Search for the cell housing the specified text and yield its (X, Y) center coordinate. 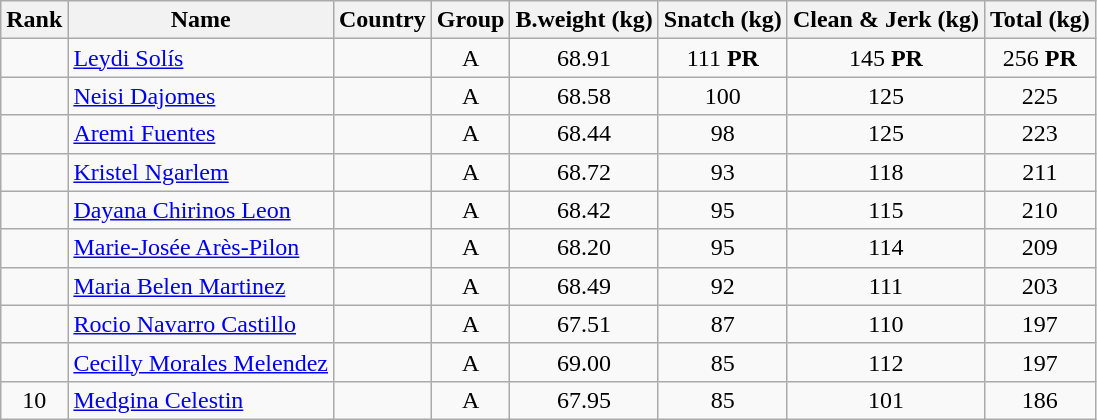
223 (1040, 134)
Country (382, 20)
Cecilly Morales Melendez (201, 362)
101 (886, 400)
209 (1040, 248)
211 (1040, 172)
186 (1040, 400)
B.weight (kg) (584, 20)
Medgina Celestin (201, 400)
93 (722, 172)
68.91 (584, 58)
67.95 (584, 400)
Dayana Chirinos Leon (201, 210)
225 (1040, 96)
68.44 (584, 134)
68.58 (584, 96)
118 (886, 172)
Snatch (kg) (722, 20)
68.20 (584, 248)
115 (886, 210)
68.42 (584, 210)
145 PR (886, 58)
Aremi Fuentes (201, 134)
111 PR (722, 58)
67.51 (584, 324)
Neisi Dajomes (201, 96)
100 (722, 96)
Maria Belen Martinez (201, 286)
Clean & Jerk (kg) (886, 20)
Name (201, 20)
256 PR (1040, 58)
69.00 (584, 362)
110 (886, 324)
92 (722, 286)
68.49 (584, 286)
87 (722, 324)
Group (470, 20)
Rank (34, 20)
203 (1040, 286)
Kristel Ngarlem (201, 172)
10 (34, 400)
210 (1040, 210)
68.72 (584, 172)
Marie-Josée Arès-Pilon (201, 248)
98 (722, 134)
114 (886, 248)
111 (886, 286)
Leydi Solís (201, 58)
Rocio Navarro Castillo (201, 324)
Total (kg) (1040, 20)
112 (886, 362)
